Provide the [x, y] coordinate of the cell's center where the given text is located.  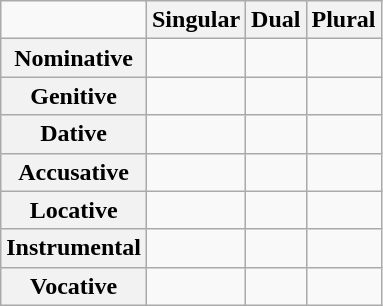
Vocative [74, 286]
Genitive [74, 96]
Dative [74, 134]
Locative [74, 210]
Instrumental [74, 248]
Nominative [74, 58]
Plural [344, 20]
Accusative [74, 172]
Singular [196, 20]
Dual [276, 20]
